Detect which cell encompasses the target text, then output its [X, Y] center coordinate. 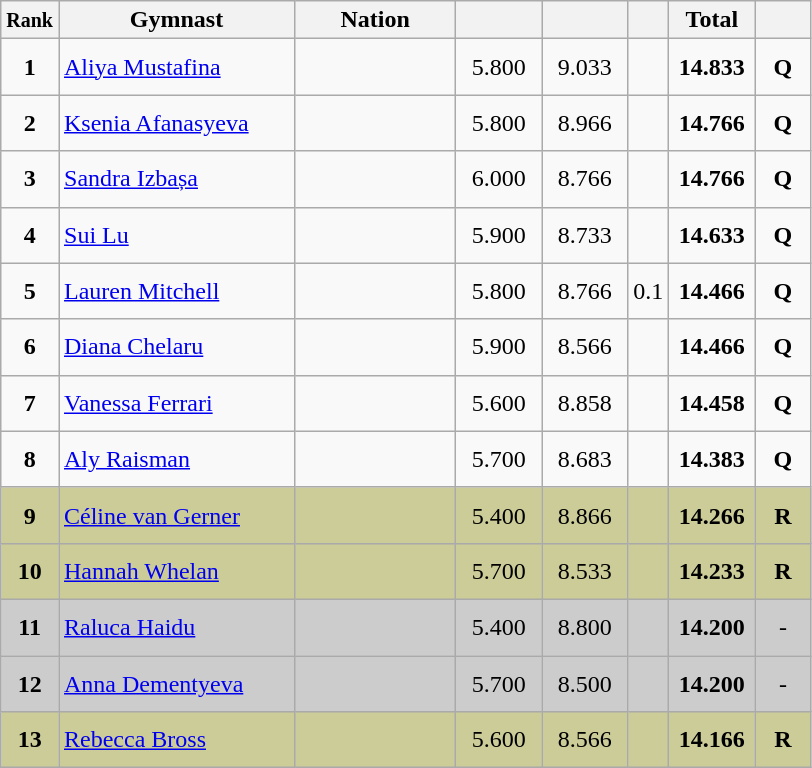
14.383 [712, 459]
1 [30, 67]
4 [30, 235]
8.733 [585, 235]
8.533 [585, 571]
8.858 [585, 403]
Rebecca Bross [176, 740]
Rank [30, 20]
8.683 [585, 459]
Hannah Whelan [176, 571]
5 [30, 291]
Aly Raisman [176, 459]
9 [30, 515]
8.866 [585, 515]
8 [30, 459]
14.233 [712, 571]
8.500 [585, 684]
Ksenia Afanasyeva [176, 123]
Lauren Mitchell [176, 291]
6.000 [499, 179]
14.833 [712, 67]
8.800 [585, 627]
6 [30, 347]
11 [30, 627]
Sui Lu [176, 235]
Vanessa Ferrari [176, 403]
2 [30, 123]
9.033 [585, 67]
14.458 [712, 403]
Diana Chelaru [176, 347]
14.633 [712, 235]
Total [712, 20]
12 [30, 684]
3 [30, 179]
Céline van Gerner [176, 515]
Gymnast [176, 20]
14.166 [712, 740]
Aliya Mustafina [176, 67]
Sandra Izbașa [176, 179]
Anna Dementyeva [176, 684]
8.966 [585, 123]
14.266 [712, 515]
Raluca Haidu [176, 627]
0.1 [648, 291]
Nation [376, 20]
10 [30, 571]
7 [30, 403]
13 [30, 740]
